Extract the (x, y) coordinate from the center of the cell holding the provided text.  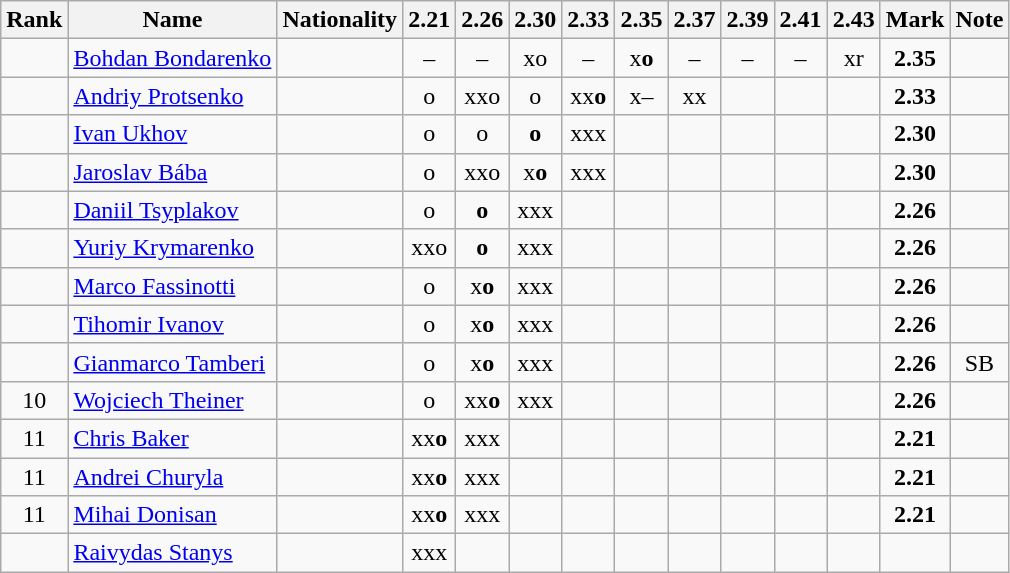
2.37 (694, 20)
Mihai Donisan (172, 515)
Marco Fassinotti (172, 286)
Tihomir Ivanov (172, 324)
Rank (34, 20)
Gianmarco Tamberi (172, 362)
Bohdan Bondarenko (172, 58)
Daniil Tsyplakov (172, 210)
2.39 (748, 20)
Name (172, 20)
SB (980, 362)
x– (642, 96)
Note (980, 20)
Jaroslav Bába (172, 172)
xx (694, 96)
Andrei Churyla (172, 477)
Ivan Ukhov (172, 134)
Chris Baker (172, 438)
2.43 (854, 20)
2.41 (800, 20)
Yuriy Krymarenko (172, 248)
Andriy Protsenko (172, 96)
xr (854, 58)
Mark (915, 20)
10 (34, 400)
Raivydas Stanys (172, 553)
Wojciech Theiner (172, 400)
Nationality (340, 20)
